From the cell containing the given text, extract its center point as (x, y) coordinate. 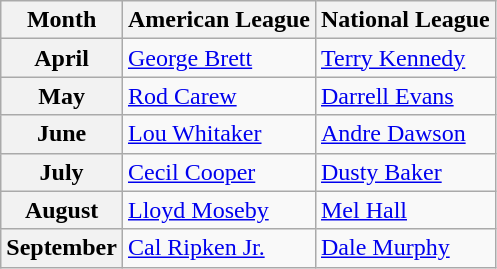
June (62, 134)
American League (218, 20)
Month (62, 20)
July (62, 172)
Cecil Cooper (218, 172)
Darrell Evans (405, 96)
Dusty Baker (405, 172)
August (62, 210)
Lloyd Moseby (218, 210)
Cal Ripken Jr. (218, 248)
May (62, 96)
Dale Murphy (405, 248)
Lou Whitaker (218, 134)
April (62, 58)
Rod Carew (218, 96)
Terry Kennedy (405, 58)
Mel Hall (405, 210)
September (62, 248)
George Brett (218, 58)
Andre Dawson (405, 134)
National League (405, 20)
